Return the [x, y] coordinate for the center point of the cell that contains the specified text.  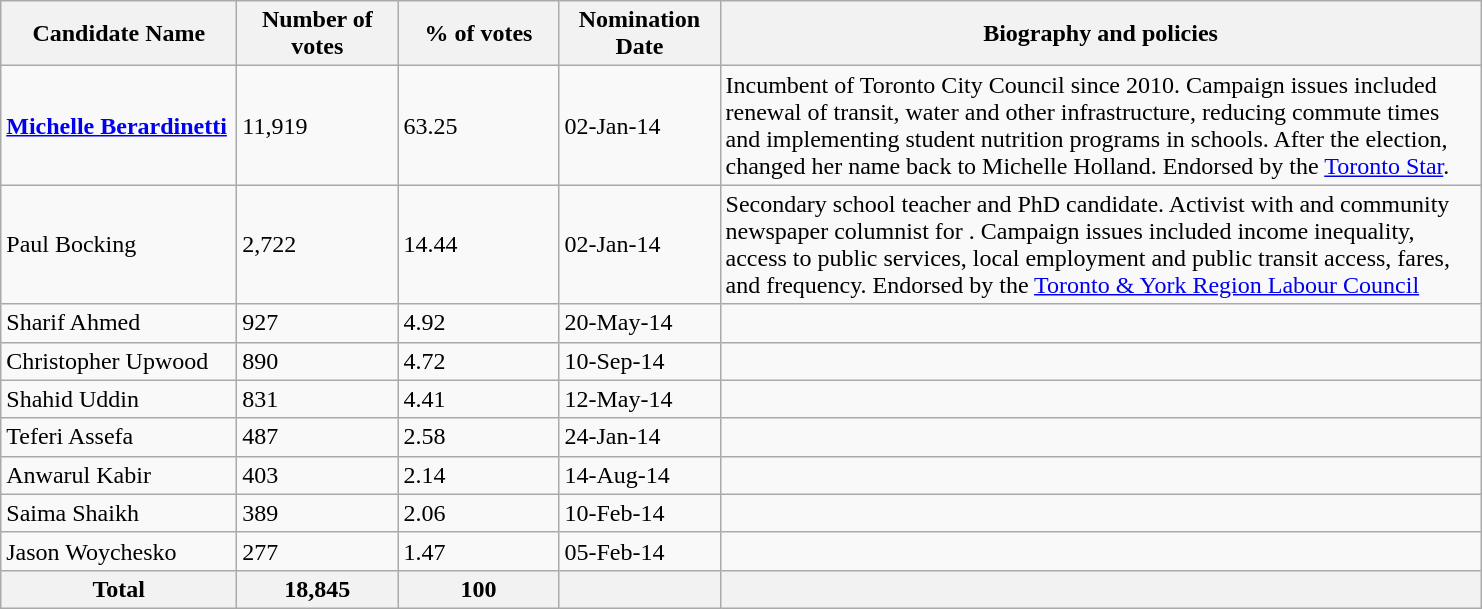
Sharif Ahmed [119, 323]
Paul Bocking [119, 244]
Total [119, 589]
4.41 [478, 399]
890 [318, 361]
Teferi Assefa [119, 437]
Biography and policies [1100, 34]
11,919 [318, 126]
927 [318, 323]
403 [318, 475]
Saima Shaikh [119, 513]
20-May-14 [640, 323]
24-Jan-14 [640, 437]
% of votes [478, 34]
Shahid Uddin [119, 399]
4.92 [478, 323]
2.06 [478, 513]
10-Sep-14 [640, 361]
2,722 [318, 244]
Jason Woychesko [119, 551]
831 [318, 399]
Nomination Date [640, 34]
4.72 [478, 361]
10-Feb-14 [640, 513]
14-Aug-14 [640, 475]
277 [318, 551]
18,845 [318, 589]
487 [318, 437]
2.14 [478, 475]
63.25 [478, 126]
100 [478, 589]
Christopher Upwood [119, 361]
12-May-14 [640, 399]
Anwarul Kabir [119, 475]
Candidate Name [119, 34]
1.47 [478, 551]
389 [318, 513]
05-Feb-14 [640, 551]
Number of votes [318, 34]
2.58 [478, 437]
14.44 [478, 244]
Michelle Berardinetti [119, 126]
